For the text-containing cell, return its midpoint in [X, Y] coordinate format. 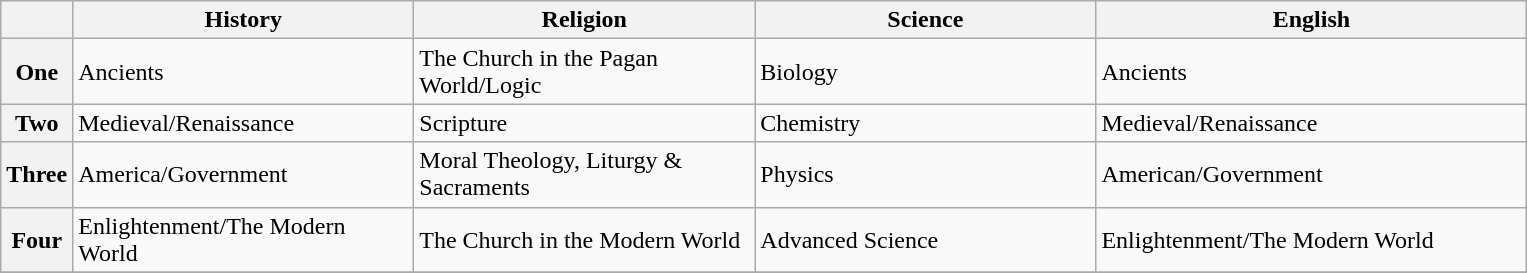
Biology [926, 72]
English [1312, 20]
Moral Theology, Liturgy & Sacraments [584, 174]
Religion [584, 20]
Advanced Science [926, 240]
Four [37, 240]
American/Government [1312, 174]
Three [37, 174]
America/Government [244, 174]
Scripture [584, 123]
One [37, 72]
Chemistry [926, 123]
The Church in the Modern World [584, 240]
Two [37, 123]
The Church in the Pagan World/Logic [584, 72]
Physics [926, 174]
Science [926, 20]
History [244, 20]
